Return [x, y] of the center of cell containing provided text 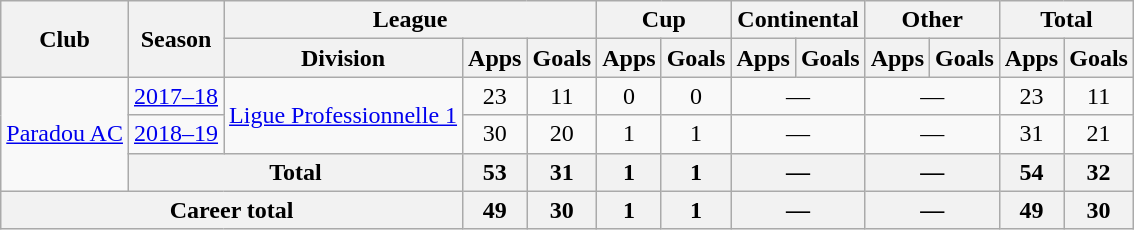
League [410, 20]
2018–19 [176, 134]
Paradou AC [65, 134]
Season [176, 39]
20 [562, 134]
Other [932, 20]
Career total [232, 210]
54 [1031, 172]
Division [344, 58]
Continental [798, 20]
53 [495, 172]
2017–18 [176, 96]
Cup [664, 20]
Ligue Professionnelle 1 [344, 115]
21 [1099, 134]
32 [1099, 172]
Club [65, 39]
